Identify which cell holds the provided text, then report its [x, y] central coordinate. 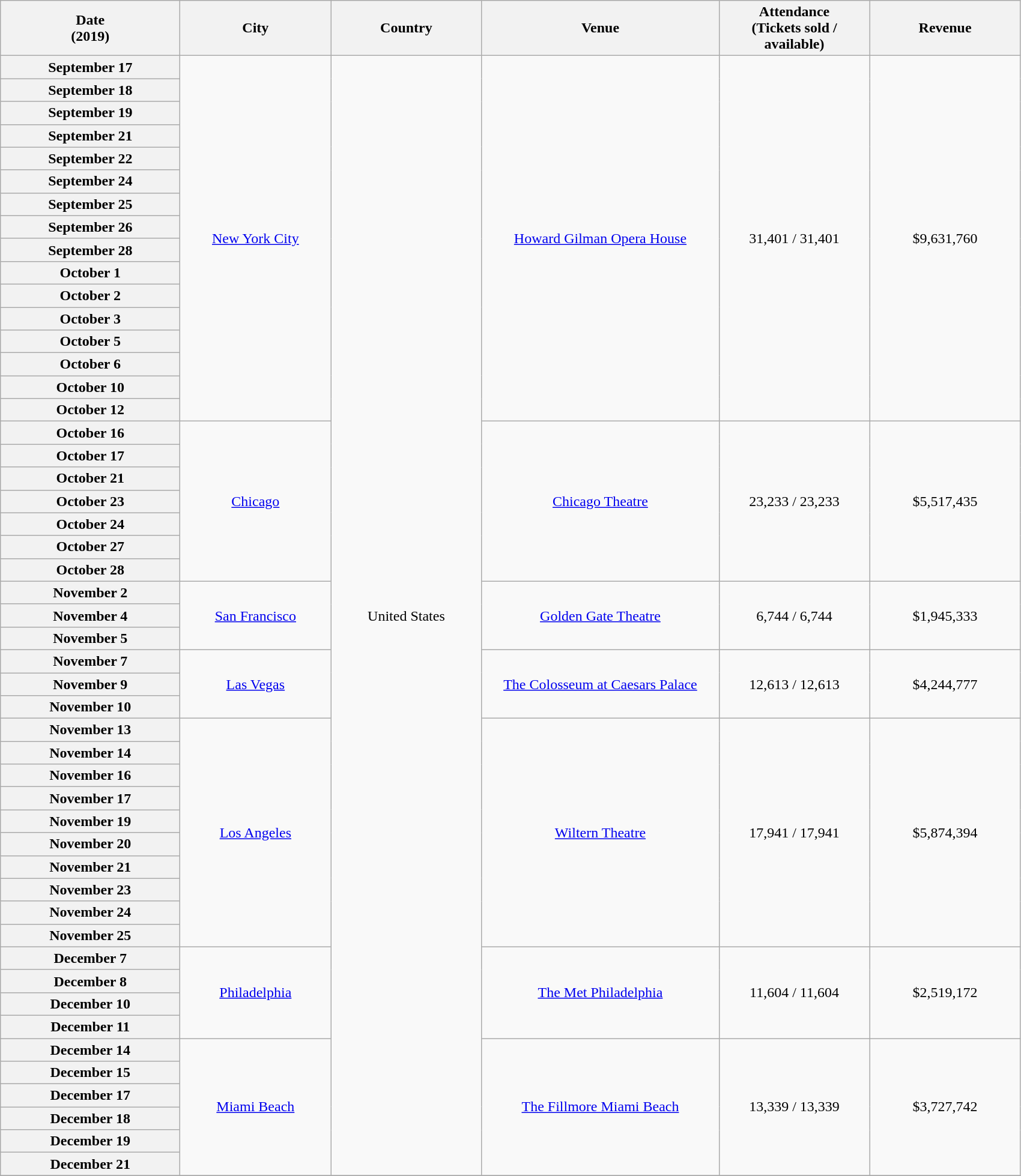
United States [406, 616]
The Met Philadelphia [601, 992]
23,233 / 23,233 [794, 501]
$5,517,435 [945, 501]
Date(2019) [90, 28]
October 27 [90, 547]
October 1 [90, 273]
October 21 [90, 478]
Los Angeles [256, 833]
November 10 [90, 707]
The Fillmore Miami Beach [601, 1107]
October 2 [90, 295]
December 7 [90, 958]
November 24 [90, 912]
September 19 [90, 113]
November 20 [90, 844]
October 28 [90, 570]
December 19 [90, 1141]
Attendance(Tickets sold / available) [794, 28]
October 24 [90, 524]
13,339 / 13,339 [794, 1107]
November 4 [90, 615]
Chicago Theatre [601, 501]
Wiltern Theatre [601, 833]
September 25 [90, 204]
$2,519,172 [945, 992]
October 5 [90, 342]
November 16 [90, 776]
October 12 [90, 410]
Howard Gilman Opera House [601, 239]
December 15 [90, 1073]
31,401 / 31,401 [794, 239]
Revenue [945, 28]
December 11 [90, 1027]
November 7 [90, 661]
October 10 [90, 387]
11,604 / 11,604 [794, 992]
September 22 [90, 158]
November 2 [90, 593]
September 21 [90, 136]
November 9 [90, 684]
October 16 [90, 433]
Miami Beach [256, 1107]
$3,727,742 [945, 1107]
October 17 [90, 456]
December 10 [90, 1004]
The Colosseum at Caesars Palace [601, 684]
Philadelphia [256, 992]
September 26 [90, 227]
November 25 [90, 935]
November 21 [90, 867]
Las Vegas [256, 684]
November 14 [90, 753]
October 23 [90, 501]
New York City [256, 239]
$9,631,760 [945, 239]
12,613 / 12,613 [794, 684]
Chicago [256, 501]
November 17 [90, 798]
Golden Gate Theatre [601, 615]
November 23 [90, 890]
September 17 [90, 67]
17,941 / 17,941 [794, 833]
City [256, 28]
December 8 [90, 981]
October 6 [90, 364]
December 17 [90, 1096]
September 24 [90, 181]
November 5 [90, 638]
December 21 [90, 1164]
$1,945,333 [945, 615]
December 14 [90, 1050]
October 3 [90, 319]
November 13 [90, 730]
Country [406, 28]
September 28 [90, 250]
$4,244,777 [945, 684]
November 19 [90, 821]
Venue [601, 28]
$5,874,394 [945, 833]
September 18 [90, 90]
San Francisco [256, 615]
6,744 / 6,744 [794, 615]
December 18 [90, 1118]
